For the text-containing cell, return its midpoint in [x, y] coordinate format. 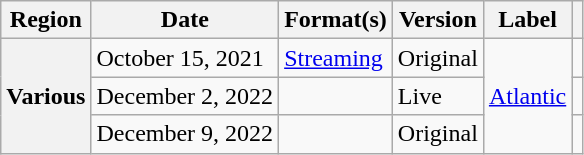
December 2, 2022 [185, 96]
Version [438, 20]
October 15, 2021 [185, 58]
December 9, 2022 [185, 134]
Label [527, 20]
Live [438, 96]
Format(s) [336, 20]
Date [185, 20]
Atlantic [527, 96]
Various [46, 96]
Streaming [336, 58]
Region [46, 20]
